Capture the cell that displays the provided text and extract its [x, y] central coordinate. 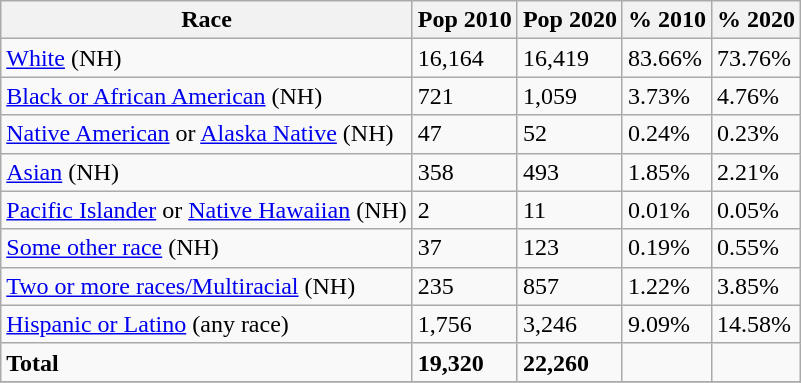
11 [570, 210]
16,419 [570, 58]
0.23% [756, 134]
Native American or Alaska Native (NH) [207, 134]
1.22% [666, 286]
52 [570, 134]
19,320 [464, 362]
14.58% [756, 324]
16,164 [464, 58]
47 [464, 134]
Some other race (NH) [207, 248]
235 [464, 286]
493 [570, 172]
1,756 [464, 324]
% 2010 [666, 20]
83.66% [666, 58]
Total [207, 362]
2 [464, 210]
0.01% [666, 210]
9.09% [666, 324]
22,260 [570, 362]
3,246 [570, 324]
Black or African American (NH) [207, 96]
857 [570, 286]
Pop 2010 [464, 20]
3.73% [666, 96]
0.05% [756, 210]
0.19% [666, 248]
1.85% [666, 172]
2.21% [756, 172]
73.76% [756, 58]
% 2020 [756, 20]
3.85% [756, 286]
Pacific Islander or Native Hawaiian (NH) [207, 210]
Two or more races/Multiracial (NH) [207, 286]
Pop 2020 [570, 20]
White (NH) [207, 58]
Race [207, 20]
123 [570, 248]
Asian (NH) [207, 172]
721 [464, 96]
1,059 [570, 96]
4.76% [756, 96]
0.24% [666, 134]
Hispanic or Latino (any race) [207, 324]
0.55% [756, 248]
358 [464, 172]
37 [464, 248]
